Detect which cell encompasses the target text, then output its (x, y) center coordinate. 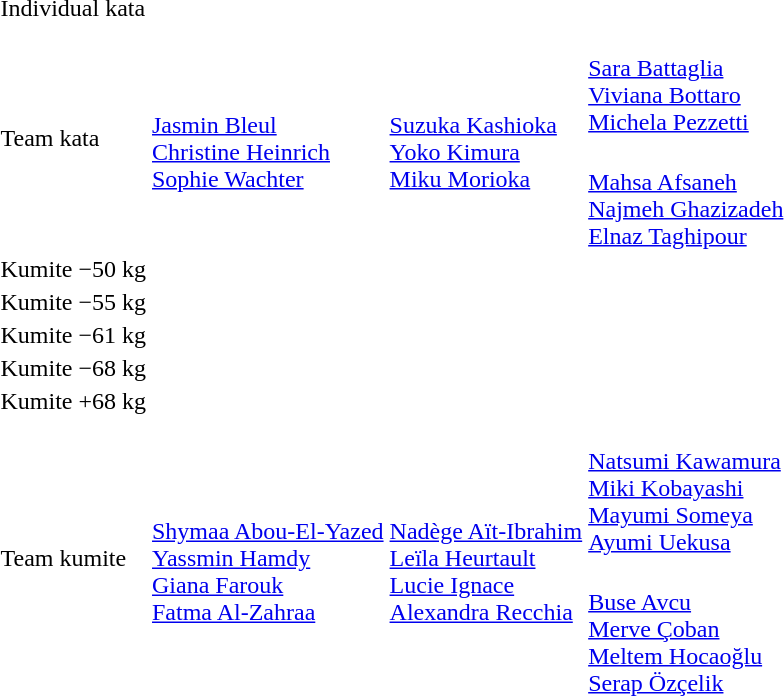
Jasmin BleulChristine HeinrichSophie Wachter (268, 138)
Suzuka KashiokaYoko KimuraMiku Morioka (486, 138)
